Provide the [X, Y] coordinate of the cell's center where the given text is located.  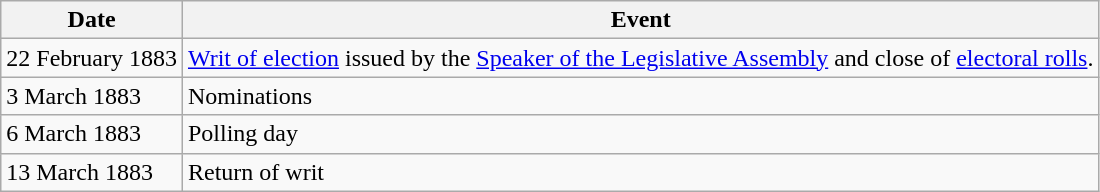
22 February 1883 [92, 58]
6 March 1883 [92, 134]
Writ of election issued by the Speaker of the Legislative Assembly and close of electoral rolls. [640, 58]
Event [640, 20]
Nominations [640, 96]
Return of writ [640, 172]
Polling day [640, 134]
3 March 1883 [92, 96]
Date [92, 20]
13 March 1883 [92, 172]
